From the cell containing the given text, extract its center point as (X, Y) coordinate. 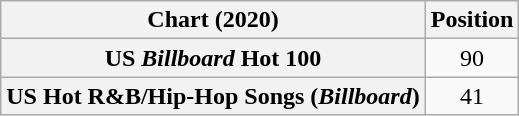
US Billboard Hot 100 (213, 58)
Chart (2020) (213, 20)
US Hot R&B/Hip-Hop Songs (Billboard) (213, 96)
41 (472, 96)
Position (472, 20)
90 (472, 58)
